Determine the [X, Y] coordinate at the center of the cell enclosing the given text.  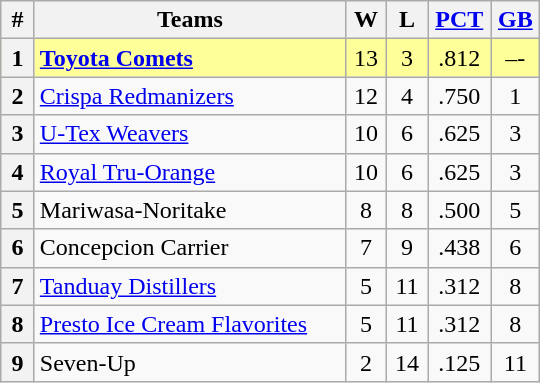
.750 [460, 96]
.438 [460, 248]
14 [406, 362]
# [18, 20]
Concepcion Carrier [190, 248]
Teams [190, 20]
W [366, 20]
12 [366, 96]
U-Tex Weavers [190, 134]
Presto Ice Cream Flavorites [190, 324]
L [406, 20]
–- [516, 58]
.500 [460, 210]
Royal Tru-Orange [190, 172]
Crispa Redmanizers [190, 96]
Mariwasa-Noritake [190, 210]
.125 [460, 362]
PCT [460, 20]
GB [516, 20]
Toyota Comets [190, 58]
Tanduay Distillers [190, 286]
.812 [460, 58]
Seven-Up [190, 362]
13 [366, 58]
